Search for the cell housing the specified text and yield its (X, Y) center coordinate. 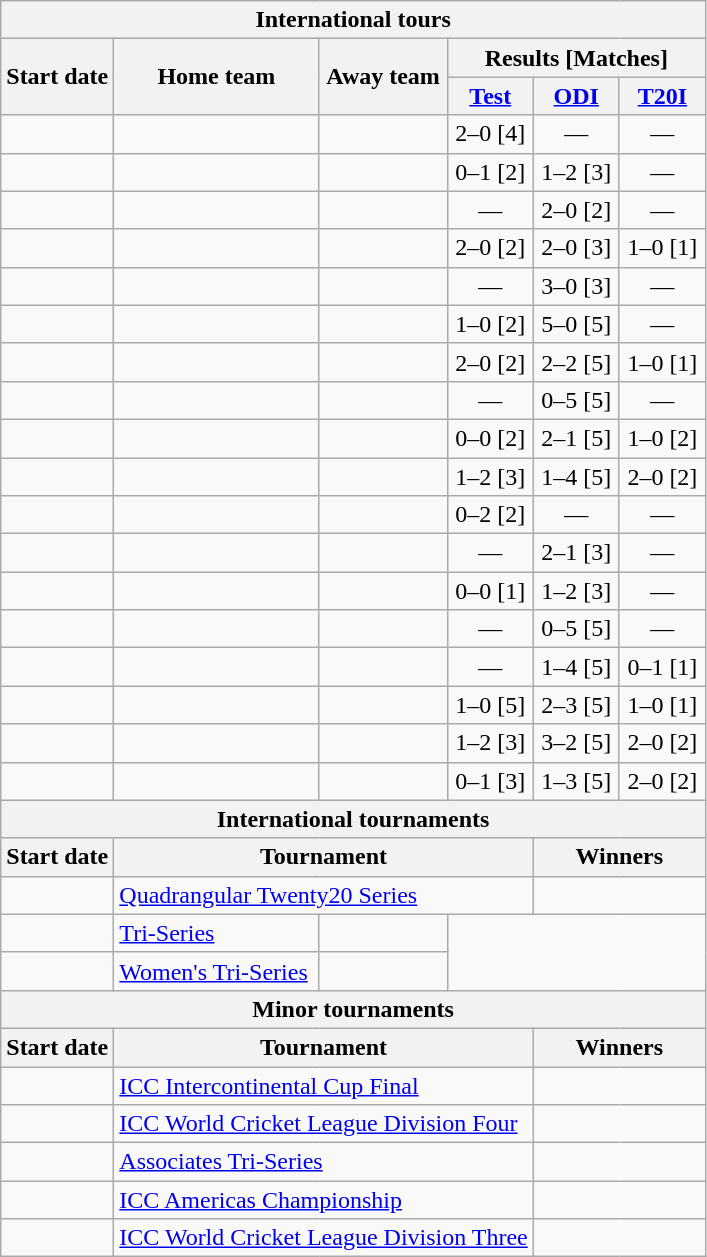
ICC Americas Championship (324, 1200)
0–1 [2] (490, 172)
Tri-Series (216, 933)
0–0 [2] (490, 438)
Quadrangular Twenty20 Series (324, 895)
1–0 [5] (490, 705)
Test (490, 96)
Results [Matches] (576, 58)
2–2 [5] (576, 362)
ICC World Cricket League Division Three (324, 1238)
International tours (354, 20)
ICC World Cricket League Division Four (324, 1124)
0–1 [3] (490, 781)
0–1 [1] (662, 667)
International tournaments (354, 819)
T20I (662, 96)
Associates Tri-Series (324, 1162)
Away team (383, 77)
2–1 [5] (576, 438)
ICC Intercontinental Cup Final (324, 1085)
0–2 [2] (490, 515)
3–2 [5] (576, 743)
2–0 [3] (576, 248)
2–1 [3] (576, 553)
3–0 [3] (576, 286)
0–0 [1] (490, 591)
ODI (576, 96)
2–0 [4] (490, 134)
Women's Tri-Series (216, 971)
Home team (216, 77)
1–3 [5] (576, 781)
2–3 [5] (576, 705)
5–0 [5] (576, 324)
Minor tournaments (354, 1009)
